For the text-containing cell, return its midpoint in [X, Y] coordinate format. 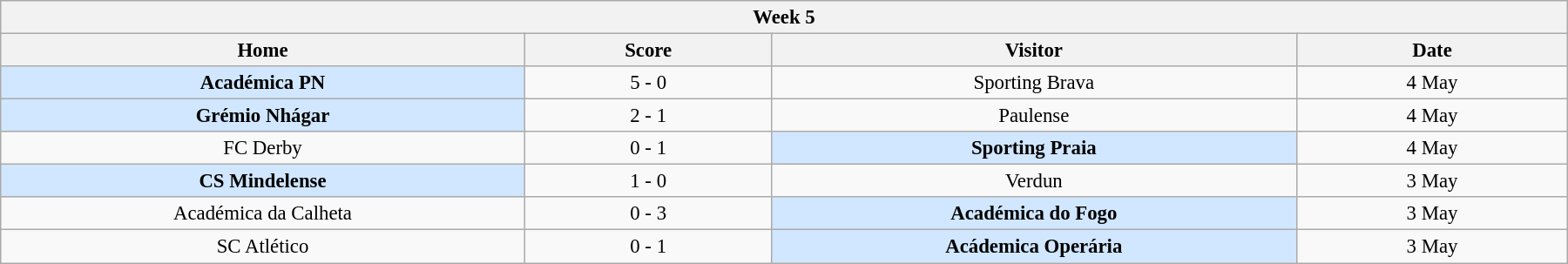
FC Derby [263, 148]
Date [1432, 51]
Académica do Fogo [1033, 213]
2 - 1 [648, 116]
5 - 0 [648, 83]
1 - 0 [648, 181]
Grémio Nhágar [263, 116]
CS Mindelense [263, 181]
Académica PN [263, 83]
Acádemica Operária [1033, 247]
Académica da Calheta [263, 213]
SC Atlético [263, 247]
Week 5 [784, 17]
0 - 3 [648, 213]
Sporting Praia [1033, 148]
Home [263, 51]
Sporting Brava [1033, 83]
Score [648, 51]
Visitor [1033, 51]
Verdun [1033, 181]
Paulense [1033, 116]
